Extract the (X, Y) coordinate from the center of the cell holding the provided text.  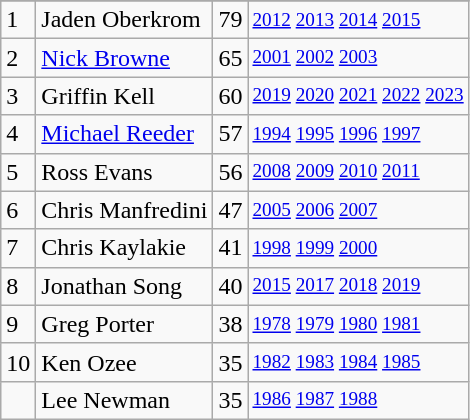
Jonathan Song (124, 286)
2 (18, 58)
4 (18, 134)
1982 1983 1984 1985 (358, 362)
65 (230, 58)
5 (18, 172)
47 (230, 210)
Lee Newman (124, 400)
Nick Browne (124, 58)
2015 2017 2018 2019 (358, 286)
Ken Ozee (124, 362)
Ross Evans (124, 172)
Chris Kaylakie (124, 248)
2005 2006 2007 (358, 210)
8 (18, 286)
Chris Manfredini (124, 210)
57 (230, 134)
Griffin Kell (124, 96)
40 (230, 286)
2008 2009 2010 2011 (358, 172)
3 (18, 96)
2019 2020 2021 2022 2023 (358, 96)
79 (230, 20)
6 (18, 210)
10 (18, 362)
7 (18, 248)
2012 2013 2014 2015 (358, 20)
56 (230, 172)
2001 2002 2003 (358, 58)
1 (18, 20)
38 (230, 324)
Jaden Oberkrom (124, 20)
1994 1995 1996 1997 (358, 134)
1978 1979 1980 1981 (358, 324)
1986 1987 1988 (358, 400)
41 (230, 248)
Michael Reeder (124, 134)
Greg Porter (124, 324)
9 (18, 324)
1998 1999 2000 (358, 248)
60 (230, 96)
